For the text-containing cell, return its midpoint in (X, Y) coordinate format. 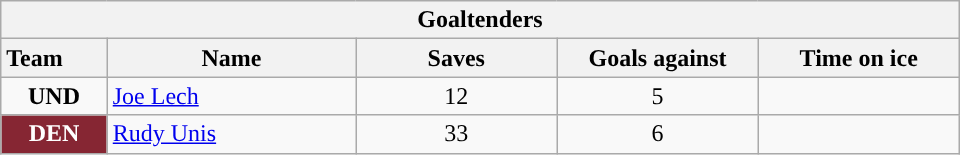
Team (54, 58)
12 (456, 96)
Saves (456, 58)
5 (658, 96)
Goals against (658, 58)
UND (54, 96)
Name (231, 58)
Rudy Unis (231, 134)
6 (658, 134)
DEN (54, 134)
33 (456, 134)
Goaltenders (480, 20)
Joe Lech (231, 96)
Time on ice (858, 58)
